Determine the [X, Y] coordinate at the center of the cell enclosing the given text.  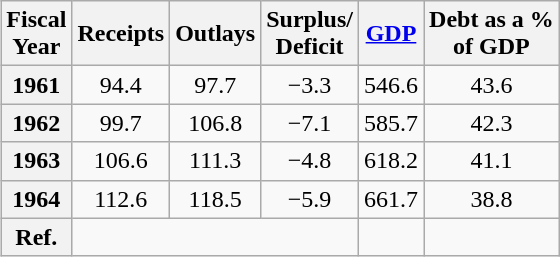
FiscalYear [36, 34]
Outlays [216, 34]
112.6 [121, 199]
43.6 [492, 85]
1964 [36, 199]
GDP [390, 34]
1962 [36, 123]
−7.1 [310, 123]
Ref. [36, 237]
94.4 [121, 85]
1963 [36, 161]
38.8 [492, 199]
111.3 [216, 161]
106.6 [121, 161]
Surplus/Deficit [310, 34]
99.7 [121, 123]
−5.9 [310, 199]
1961 [36, 85]
106.8 [216, 123]
−4.8 [310, 161]
Receipts [121, 34]
661.7 [390, 199]
618.2 [390, 161]
585.7 [390, 123]
Debt as a %of GDP [492, 34]
118.5 [216, 199]
546.6 [390, 85]
97.7 [216, 85]
42.3 [492, 123]
41.1 [492, 161]
−3.3 [310, 85]
